Detect which cell encompasses the target text, then output its (x, y) center coordinate. 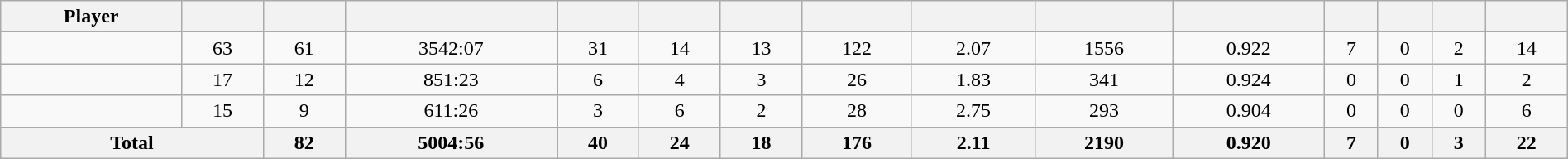
40 (599, 142)
Player (91, 17)
82 (304, 142)
2190 (1104, 142)
341 (1104, 79)
31 (599, 48)
3542:07 (451, 48)
0.920 (1249, 142)
5004:56 (451, 142)
61 (304, 48)
176 (857, 142)
13 (761, 48)
22 (1527, 142)
26 (857, 79)
9 (304, 111)
851:23 (451, 79)
24 (680, 142)
1 (1459, 79)
0.904 (1249, 111)
1.83 (973, 79)
0.924 (1249, 79)
2.11 (973, 142)
18 (761, 142)
28 (857, 111)
611:26 (451, 111)
2.07 (973, 48)
63 (223, 48)
122 (857, 48)
17 (223, 79)
15 (223, 111)
0.922 (1249, 48)
Total (132, 142)
4 (680, 79)
12 (304, 79)
1556 (1104, 48)
2.75 (973, 111)
293 (1104, 111)
